Return the [X, Y] coordinate for the center point of the cell that contains the specified text.  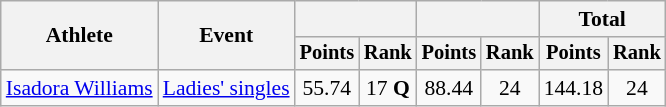
Isadora Williams [80, 88]
55.74 [327, 88]
17 Q [388, 88]
Event [226, 36]
Ladies' singles [226, 88]
88.44 [449, 88]
144.18 [574, 88]
Total [602, 19]
Athlete [80, 36]
